Capture the cell that displays the provided text and extract its (x, y) central coordinate. 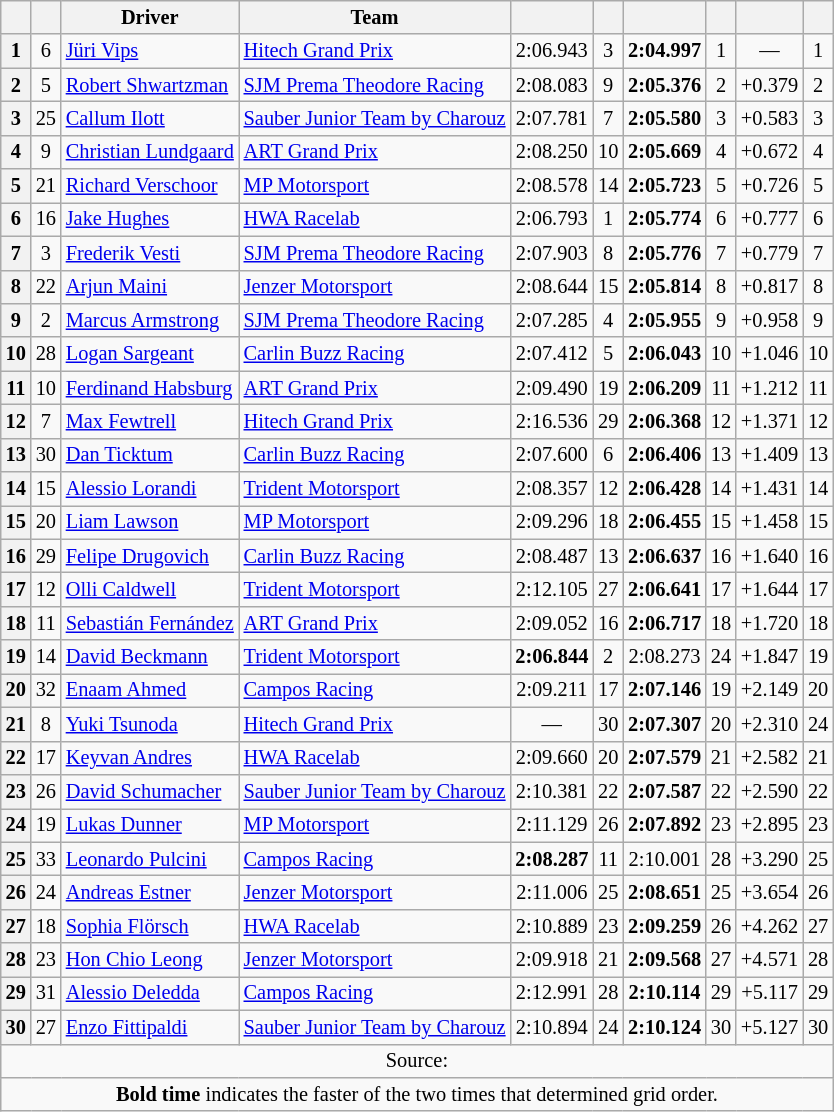
Sophia Flörsch (150, 926)
Callum Ilott (150, 118)
+0.583 (770, 118)
Arjun Maini (150, 287)
2:08.287 (552, 859)
David Schumacher (150, 791)
2:05.814 (664, 287)
Liam Lawson (150, 522)
Enaam Ahmed (150, 690)
+1.458 (770, 522)
33 (46, 859)
Logan Sargeant (150, 354)
2:06.717 (664, 623)
2:06.637 (664, 556)
Driver (150, 17)
Source: (417, 1061)
2:10.124 (664, 1027)
Christian Lundgaard (150, 152)
2:08.644 (552, 287)
2:08.357 (552, 489)
Richard Verschoor (150, 186)
+5.127 (770, 1027)
2:09.296 (552, 522)
2:07.892 (664, 825)
2:06.641 (664, 589)
2:11.129 (552, 825)
2:07.146 (664, 690)
David Beckmann (150, 657)
2:08.250 (552, 152)
+2.582 (770, 758)
+1.046 (770, 354)
+0.726 (770, 186)
Ferdinand Habsburg (150, 388)
2:05.955 (664, 320)
2:08.273 (664, 657)
2:04.997 (664, 51)
Max Fewtrell (150, 421)
Lukas Dunner (150, 825)
Dan Ticktum (150, 455)
2:10.381 (552, 791)
Alessio Lorandi (150, 489)
2:10.114 (664, 993)
2:12.105 (552, 589)
2:07.781 (552, 118)
2:11.006 (552, 892)
Yuki Tsunoda (150, 724)
+5.117 (770, 993)
+3.654 (770, 892)
2:07.285 (552, 320)
+0.817 (770, 287)
Robert Shwartzman (150, 85)
2:07.600 (552, 455)
2:06.428 (664, 489)
+1.640 (770, 556)
2:07.579 (664, 758)
+4.571 (770, 960)
Team (375, 17)
+0.777 (770, 219)
2:10.001 (664, 859)
2:08.083 (552, 85)
Bold time indicates the faster of the two times that determined grid order. (417, 1094)
Hon Chio Leong (150, 960)
Felipe Drugovich (150, 556)
+1.847 (770, 657)
Olli Caldwell (150, 589)
2:06.368 (664, 421)
+2.895 (770, 825)
+1.212 (770, 388)
2:06.455 (664, 522)
Sebastián Fernández (150, 623)
2:06.844 (552, 657)
2:06.793 (552, 219)
+0.958 (770, 320)
32 (46, 690)
2:05.774 (664, 219)
2:12.991 (552, 993)
2:09.660 (552, 758)
2:07.412 (552, 354)
+1.431 (770, 489)
Leonardo Pulcini (150, 859)
+1.720 (770, 623)
2:05.776 (664, 253)
2:07.307 (664, 724)
2:08.651 (664, 892)
Andreas Estner (150, 892)
+1.644 (770, 589)
2:05.669 (664, 152)
2:08.487 (552, 556)
+0.379 (770, 85)
+4.262 (770, 926)
Jüri Vips (150, 51)
Jake Hughes (150, 219)
2:09.211 (552, 690)
2:06.943 (552, 51)
+1.371 (770, 421)
+0.779 (770, 253)
+1.409 (770, 455)
2:09.568 (664, 960)
2:09.052 (552, 623)
2:10.889 (552, 926)
2:07.903 (552, 253)
2:10.894 (552, 1027)
2:07.587 (664, 791)
Alessio Deledda (150, 993)
Keyvan Andres (150, 758)
31 (46, 993)
2:09.259 (664, 926)
2:08.578 (552, 186)
+2.590 (770, 791)
2:05.376 (664, 85)
2:06.209 (664, 388)
+3.290 (770, 859)
2:06.406 (664, 455)
2:09.490 (552, 388)
2:09.918 (552, 960)
+2.149 (770, 690)
+0.672 (770, 152)
2:06.043 (664, 354)
2:16.536 (552, 421)
Enzo Fittipaldi (150, 1027)
2:05.580 (664, 118)
2:05.723 (664, 186)
Frederik Vesti (150, 253)
Marcus Armstrong (150, 320)
+2.310 (770, 724)
